Scan for the cell matching the given text and deliver its (x, y) coordinate at center. 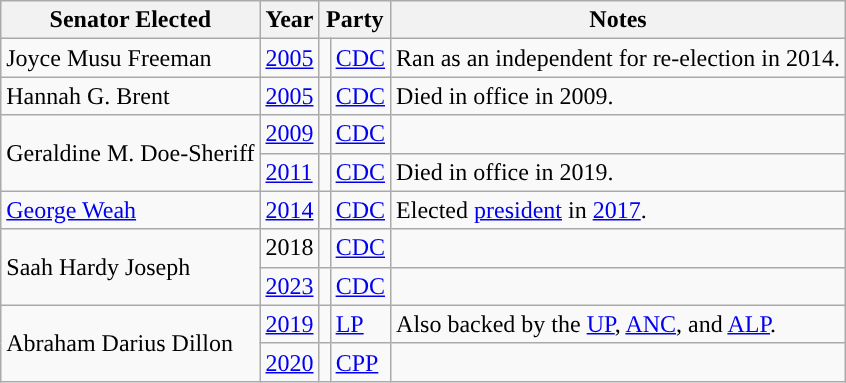
LP (360, 324)
Party (354, 20)
2023 (290, 286)
Year (290, 20)
George Weah (130, 210)
Senator Elected (130, 20)
Saah Hardy Joseph (130, 267)
Hannah G. Brent (130, 96)
Abraham Darius Dillon (130, 343)
CPP (360, 362)
2009 (290, 134)
Also backed by the UP, ANC, and ALP. (618, 324)
Notes (618, 20)
Elected president in 2017. (618, 210)
2019 (290, 324)
Died in office in 2009. (618, 96)
Ran as an independent for re-election in 2014. (618, 58)
2018 (290, 248)
2020 (290, 362)
Joyce Musu Freeman (130, 58)
Died in office in 2019. (618, 172)
2014 (290, 210)
2011 (290, 172)
Geraldine M. Doe-Sheriff (130, 153)
